Pinpoint the cell where the given text exists, returning its [X, Y] midpoint coordinate. 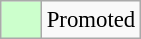
Promoted [90, 20]
